Find where the given text appears and provide that cell's center as (X, Y) coordinate. 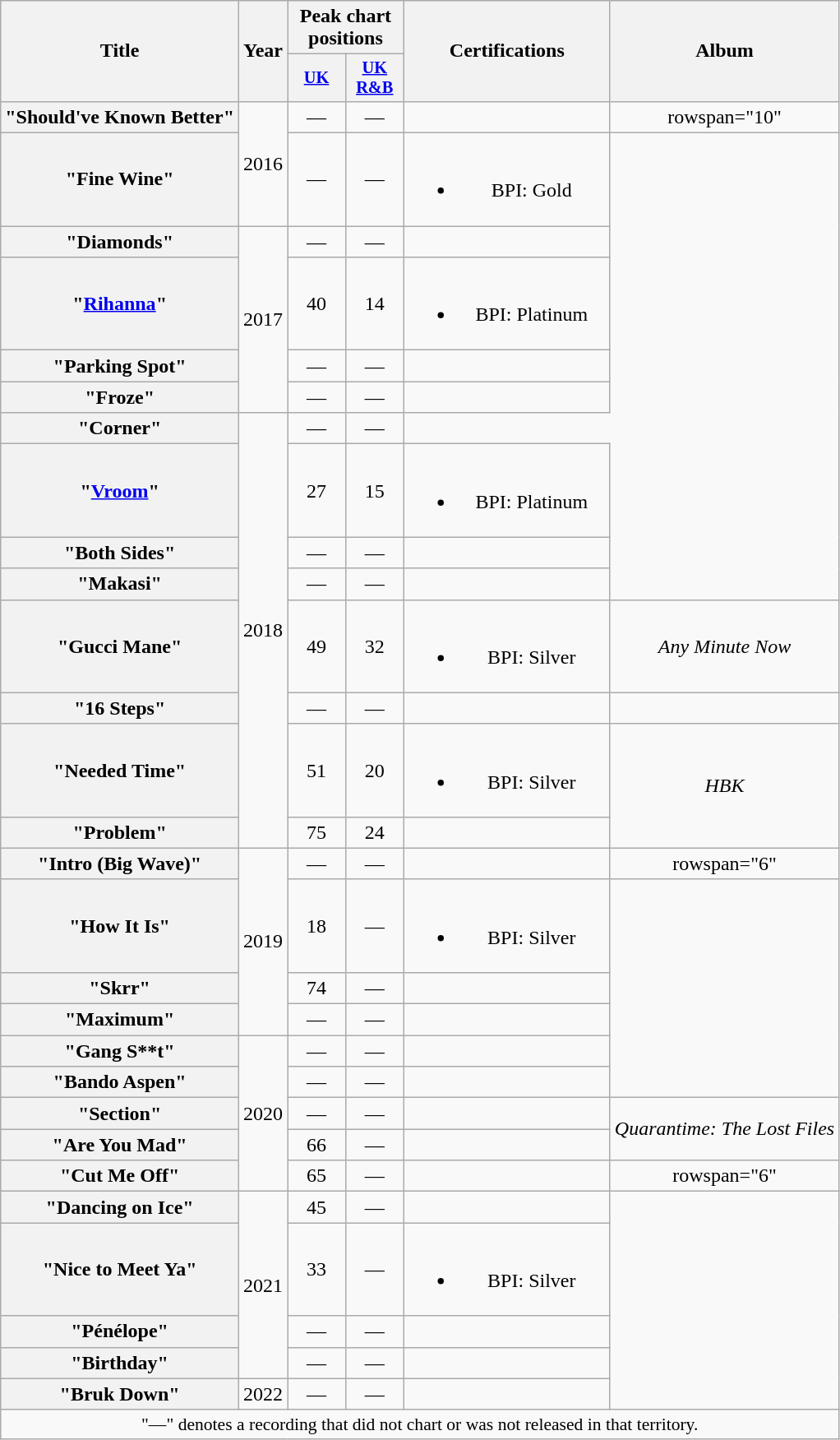
Any Minute Now (724, 646)
2018 (263, 631)
HBK (724, 786)
"Fine Wine" (120, 179)
40 (317, 304)
"Intro (Big Wave)" (120, 864)
2017 (263, 319)
24 (375, 832)
"Nice to Meet Ya" (120, 1270)
Peak chart positions (346, 28)
Quarantime: The Lost Files (724, 1129)
2021 (263, 1285)
"Gucci Mane" (120, 646)
"Pénélope" (120, 1331)
32 (375, 646)
"Vroom" (120, 490)
Certifications (506, 51)
"Needed Time" (120, 770)
rowspan="10" (724, 117)
"Section" (120, 1114)
66 (317, 1145)
"Rihanna" (120, 304)
"Problem" (120, 832)
"Dancing on Ice" (120, 1207)
UK (317, 78)
"Makasi" (120, 584)
"Birthday" (120, 1363)
"Should've Known Better" (120, 117)
2016 (263, 163)
Year (263, 51)
BPI: Gold (506, 179)
51 (317, 770)
27 (317, 490)
"Bando Aspen" (120, 1082)
2020 (263, 1114)
"Maximum" (120, 1020)
49 (317, 646)
15 (375, 490)
74 (317, 988)
Title (120, 51)
"Both Sides" (120, 553)
"Are You Mad" (120, 1145)
"How It Is" (120, 926)
"Cut Me Off" (120, 1176)
UKR&B (375, 78)
75 (317, 832)
"Diamonds" (120, 242)
"Gang S**t" (120, 1051)
33 (317, 1270)
"Skrr" (120, 988)
"Corner" (120, 428)
"Froze" (120, 397)
"Parking Spot" (120, 366)
2022 (263, 1394)
20 (375, 770)
18 (317, 926)
Album (724, 51)
45 (317, 1207)
"Bruk Down" (120, 1394)
65 (317, 1176)
"—" denotes a recording that did not chart or was not released in that territory. (420, 1424)
14 (375, 304)
2019 (263, 941)
"16 Steps" (120, 708)
